Return the [X, Y] coordinate for the center point of the cell that contains the specified text.  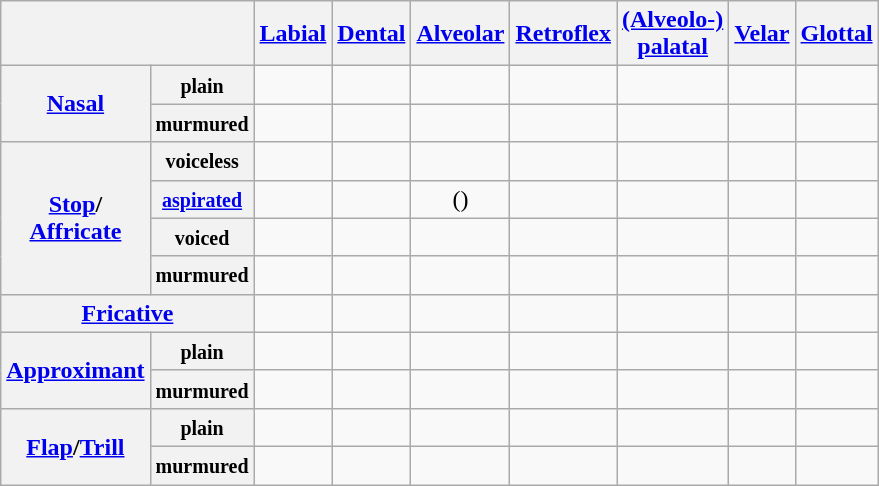
() [460, 199]
Flap/Trill [76, 446]
voiceless [202, 161]
Retroflex [564, 34]
Dental [372, 34]
voiced [202, 237]
aspirated [202, 199]
Fricative [128, 313]
Glottal [836, 34]
Approximant [76, 370]
Nasal [76, 104]
Labial [293, 34]
(Alveolo-)palatal [672, 34]
Velar [762, 34]
Stop/Affricate [76, 218]
Alveolar [460, 34]
